Search for the cell housing the specified text and yield its [x, y] center coordinate. 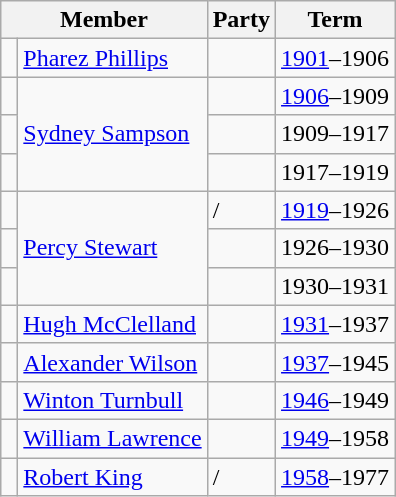
Sydney Sampson [112, 134]
Term [336, 20]
Winton Turnbull [112, 400]
Party [241, 20]
Pharez Phillips [112, 58]
Alexander Wilson [112, 362]
1906–1909 [336, 96]
1949–1958 [336, 438]
1917–1919 [336, 172]
Hugh McClelland [112, 324]
1931–1937 [336, 324]
1901–1906 [336, 58]
1926–1930 [336, 248]
Robert King [112, 477]
1937–1945 [336, 362]
1909–1917 [336, 134]
William Lawrence [112, 438]
Percy Stewart [112, 248]
1919–1926 [336, 210]
1946–1949 [336, 400]
Member [104, 20]
1930–1931 [336, 286]
1958–1977 [336, 477]
